From the cell containing the given text, extract its center point as [x, y] coordinate. 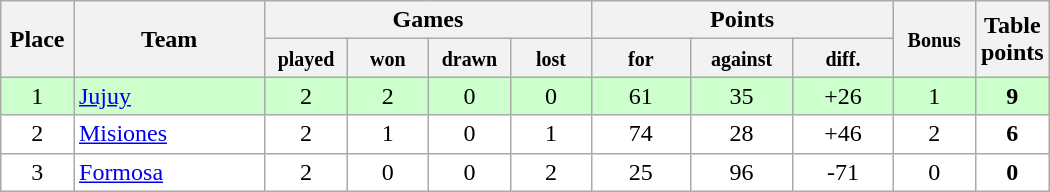
74 [640, 134]
-71 [843, 172]
9 [1012, 96]
drawn [469, 58]
28 [741, 134]
3 [38, 172]
lost [551, 58]
35 [741, 96]
Team [170, 39]
Tablepoints [1012, 39]
against [741, 58]
Bonus [934, 39]
diff. [843, 58]
won [388, 58]
61 [640, 96]
+46 [843, 134]
25 [640, 172]
played [306, 58]
Points [742, 20]
+26 [843, 96]
Jujuy [170, 96]
Misiones [170, 134]
6 [1012, 134]
for [640, 58]
Place [38, 39]
Formosa [170, 172]
Games [428, 20]
96 [741, 172]
